Return (X, Y) of the center of cell containing provided text 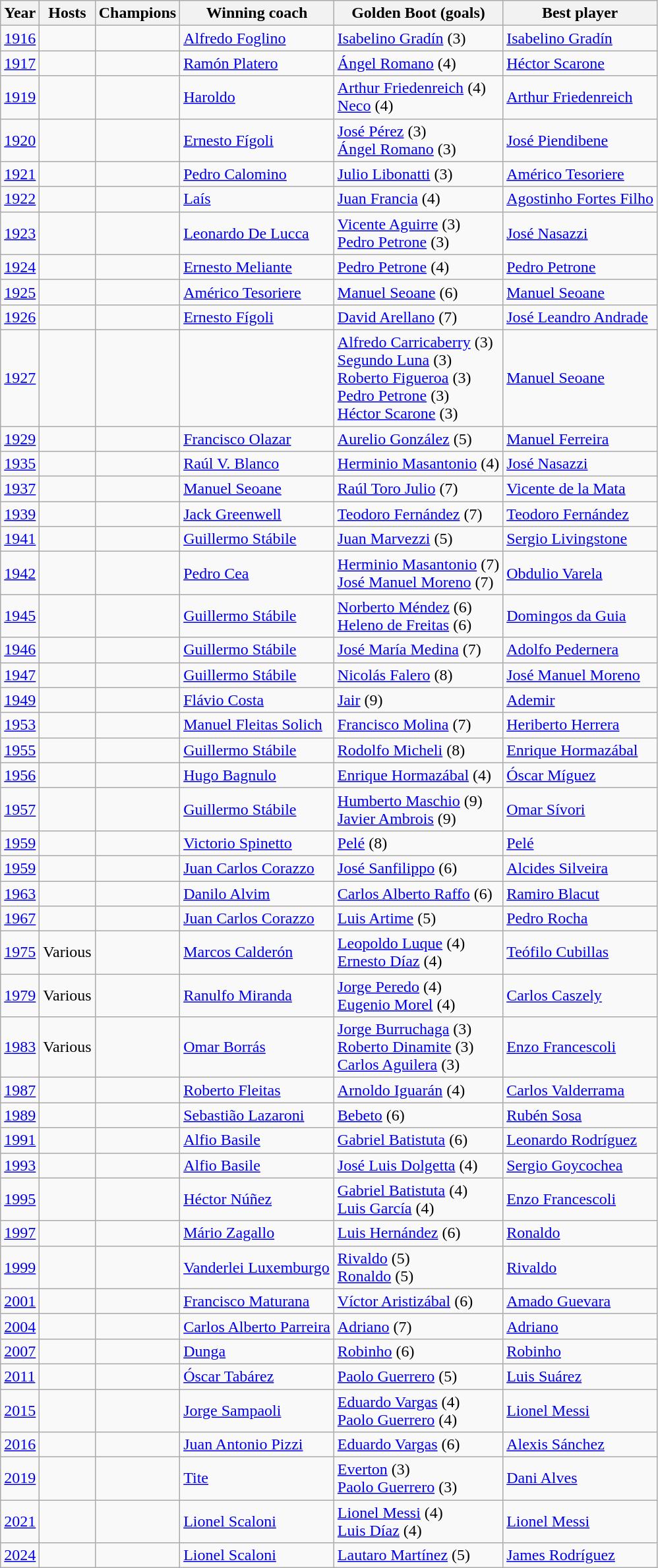
Ademir (580, 700)
Óscar Míguez (580, 775)
1939 (20, 514)
Sebastião Lazaroni (257, 1115)
Isabelino Gradín (3) (418, 38)
Sergio Livingstone (580, 539)
Manuel Seoane (6) (418, 292)
Winning coach (257, 13)
Leonardo De Lucca (257, 233)
1942 (20, 573)
Heriberto Herrera (580, 725)
1983 (20, 1047)
1979 (20, 995)
Champions (137, 13)
1963 (20, 893)
1919 (20, 98)
Dunga (257, 1351)
1941 (20, 539)
Teodoro Fernández (7) (418, 514)
Leonardo Rodríguez (580, 1140)
1995 (20, 1200)
José Piendibene (580, 140)
Adriano (580, 1326)
Golden Boot (goals) (418, 13)
Rodolfo Micheli (8) (418, 750)
Jorge Burruchaga (3) Roberto Dinamite (3) Carlos Aguilera (3) (418, 1047)
Ronaldo (580, 1233)
1949 (20, 700)
Roberto Fleitas (257, 1090)
Rivaldo (580, 1267)
Francisco Maturana (257, 1301)
Manuel Ferreira (580, 438)
Héctor Núñez (257, 1200)
Adriano (7) (418, 1326)
1946 (20, 650)
2021 (20, 1521)
Adolfo Pedernera (580, 650)
Pedro Calomino (257, 174)
Vanderlei Luxemburgo (257, 1267)
1955 (20, 750)
José María Medina (7) (418, 650)
Ramón Platero (257, 63)
Eduardo Vargas (6) (418, 1445)
Sergio Goycochea (580, 1165)
Rivaldo (5) Ronaldo (5) (418, 1267)
Arthur Friedenreich (580, 98)
Laís (257, 199)
Isabelino Gradín (580, 38)
Francisco Molina (7) (418, 725)
2019 (20, 1479)
2001 (20, 1301)
José Leandro Andrade (580, 317)
Alfredo Carricaberry (3) Segundo Luna (3) Roberto Figueroa (3) Pedro Petrone (3) Héctor Scarone (3) (418, 378)
Mário Zagallo (257, 1233)
1924 (20, 267)
1929 (20, 438)
Nicolás Falero (8) (418, 675)
Arnoldo Iguarán (4) (418, 1090)
Carlos Alberto Parreira (257, 1326)
Enrique Hormazábal (580, 750)
José Manuel Moreno (580, 675)
Norberto Méndez (6) Heleno de Freitas (6) (418, 616)
1926 (20, 317)
2004 (20, 1326)
2007 (20, 1351)
1989 (20, 1115)
Pedro Petrone (4) (418, 267)
Gabriel Batistuta (6) (418, 1140)
Herminio Masantonio (7) José Manuel Moreno (7) (418, 573)
Enrique Hormazábal (4) (418, 775)
Omar Borrás (257, 1047)
Ranulfo Miranda (257, 995)
Jack Greenwell (257, 514)
Haroldo (257, 98)
Eduardo Vargas (4) Paolo Guerrero (4) (418, 1410)
1999 (20, 1267)
Year (20, 13)
Juan Marvezzi (5) (418, 539)
Jair (9) (418, 700)
Carlos Alberto Raffo (6) (418, 893)
Raúl V. Blanco (257, 464)
1956 (20, 775)
Pedro Rocha (580, 919)
1997 (20, 1233)
Juan Francia (4) (418, 199)
1993 (20, 1165)
Robinho (580, 1351)
Vicente Aguirre (3) Pedro Petrone (3) (418, 233)
Héctor Scarone (580, 63)
Dani Alves (580, 1479)
Herminio Masantonio (4) (418, 464)
1953 (20, 725)
Jorge Sampaoli (257, 1410)
Pedro Cea (257, 573)
2011 (20, 1376)
Vicente de la Mata (580, 489)
Manuel Fleitas Solich (257, 725)
1916 (20, 38)
1917 (20, 63)
Aurelio González (5) (418, 438)
Marcos Calderón (257, 953)
Obdulio Varela (580, 573)
1967 (20, 919)
Everton (3) Paolo Guerrero (3) (418, 1479)
Alfredo Foglino (257, 38)
Ernesto Meliante (257, 267)
1925 (20, 292)
Julio Libonatti (3) (418, 174)
Pelé (580, 843)
Pelé (8) (418, 843)
Luis Suárez (580, 1376)
1922 (20, 199)
Amado Guevara (580, 1301)
1937 (20, 489)
Gabriel Batistuta (4) Luis García (4) (418, 1200)
Tite (257, 1479)
Lionel Messi (4) Luis Díaz (4) (418, 1521)
José Sanfilippo (6) (418, 868)
2024 (20, 1555)
Teófilo Cubillas (580, 953)
Hugo Bagnulo (257, 775)
1920 (20, 140)
Jorge Peredo (4) Eugenio Morel (4) (418, 995)
Danilo Alvim (257, 893)
Lautaro Martínez (5) (418, 1555)
Juan Antonio Pizzi (257, 1445)
Humberto Maschio (9) Javier Ambrois (9) (418, 809)
Paolo Guerrero (5) (418, 1376)
Rubén Sosa (580, 1115)
1957 (20, 809)
Carlos Valderrama (580, 1090)
1945 (20, 616)
1927 (20, 378)
2016 (20, 1445)
1975 (20, 953)
Arthur Friedenreich (4) Neco (4) (418, 98)
Ramiro Blacut (580, 893)
2015 (20, 1410)
Alcides Silveira (580, 868)
Omar Sívori (580, 809)
José Pérez (3) Ángel Romano (3) (418, 140)
Francisco Olazar (257, 438)
David Arellano (7) (418, 317)
Flávio Costa (257, 700)
Leopoldo Luque (4) Ernesto Díaz (4) (418, 953)
Bebeto (6) (418, 1115)
Best player (580, 13)
1921 (20, 174)
Domingos da Guia (580, 616)
James Rodríguez (580, 1555)
1987 (20, 1090)
1935 (20, 464)
Robinho (6) (418, 1351)
1947 (20, 675)
Victorio Spinetto (257, 843)
1991 (20, 1140)
Óscar Tabárez (257, 1376)
Pedro Petrone (580, 267)
José Luis Dolgetta (4) (418, 1165)
Víctor Aristizábal (6) (418, 1301)
1923 (20, 233)
Luis Artime (5) (418, 919)
Ángel Romano (4) (418, 63)
Carlos Caszely (580, 995)
Raúl Toro Julio (7) (418, 489)
Luis Hernández (6) (418, 1233)
Teodoro Fernández (580, 514)
Alexis Sánchez (580, 1445)
Agostinho Fortes Filho (580, 199)
Hosts (67, 13)
